Determine the (x, y) coordinate at the center of the cell enclosing the given text.  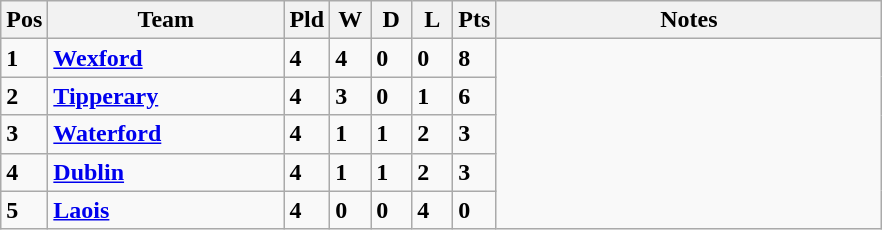
Waterford (166, 134)
Dublin (166, 172)
Team (166, 20)
Wexford (166, 58)
D (392, 20)
W (350, 20)
5 (24, 210)
Pos (24, 20)
Tipperary (166, 96)
8 (474, 58)
Pld (307, 20)
Pts (474, 20)
L (432, 20)
6 (474, 96)
Laois (166, 210)
Notes (689, 20)
